Detect which cell encompasses the target text, then output its (x, y) center coordinate. 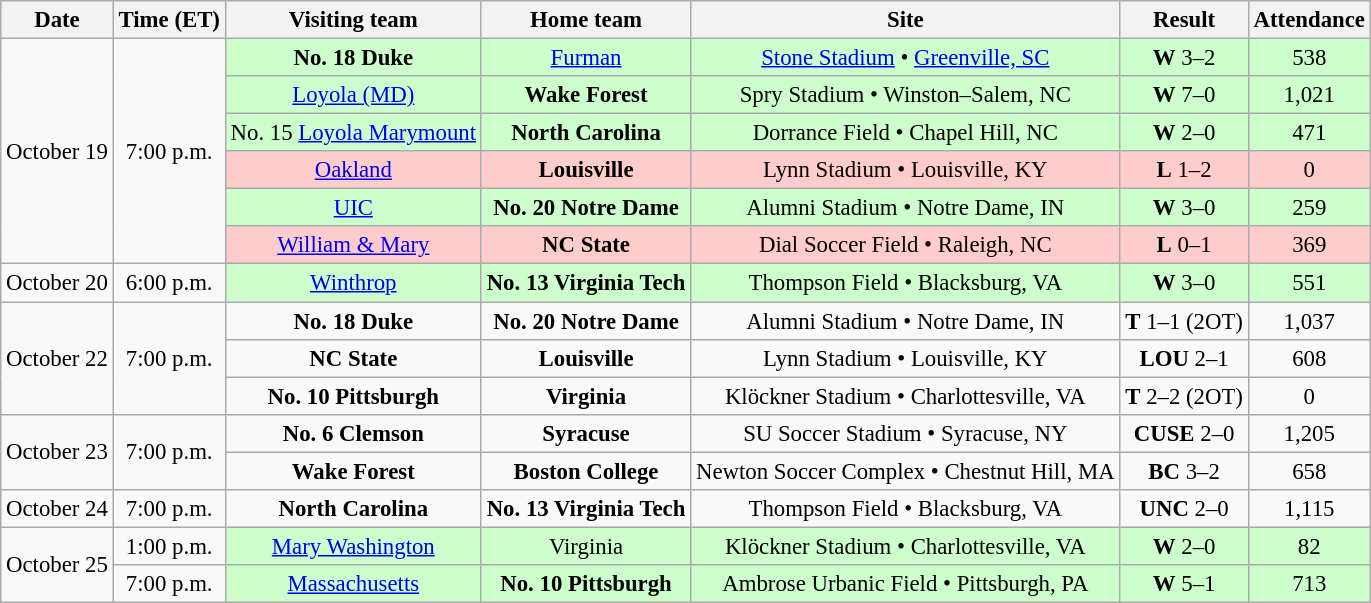
Date (57, 20)
L 1–2 (1184, 170)
T 1–1 (2OT) (1184, 321)
Oakland (353, 170)
SU Soccer Stadium • Syracuse, NY (906, 433)
259 (1309, 208)
William & Mary (353, 245)
October 23 (57, 452)
No. 6 Clemson (353, 433)
Spry Stadium • Winston–Salem, NC (906, 95)
713 (1309, 584)
W 7–0 (1184, 95)
L 0–1 (1184, 245)
UIC (353, 208)
W 5–1 (1184, 584)
Dorrance Field • Chapel Hill, NC (906, 133)
W 3–2 (1184, 58)
658 (1309, 471)
Boston College (586, 471)
Winthrop (353, 283)
551 (1309, 283)
Stone Stadium • Greenville, SC (906, 58)
Visiting team (353, 20)
Dial Soccer Field • Raleigh, NC (906, 245)
Attendance (1309, 20)
T 2–2 (2OT) (1184, 396)
608 (1309, 358)
Site (906, 20)
Home team (586, 20)
No. 15 Loyola Marymount (353, 133)
October 19 (57, 152)
October 20 (57, 283)
1,205 (1309, 433)
Syracuse (586, 433)
471 (1309, 133)
October 22 (57, 358)
369 (1309, 245)
1,021 (1309, 95)
538 (1309, 58)
Ambrose Urbanic Field • Pittsburgh, PA (906, 584)
CUSE 2–0 (1184, 433)
UNC 2–0 (1184, 509)
82 (1309, 546)
BC 3–2 (1184, 471)
LOU 2–1 (1184, 358)
6:00 p.m. (169, 283)
1:00 p.m. (169, 546)
Furman (586, 58)
1,115 (1309, 509)
1,037 (1309, 321)
Time (ET) (169, 20)
Mary Washington (353, 546)
Result (1184, 20)
Loyola (MD) (353, 95)
Massachusetts (353, 584)
October 25 (57, 564)
Newton Soccer Complex • Chestnut Hill, MA (906, 471)
October 24 (57, 509)
